Find where the given text appears and provide that cell's center as (X, Y) coordinate. 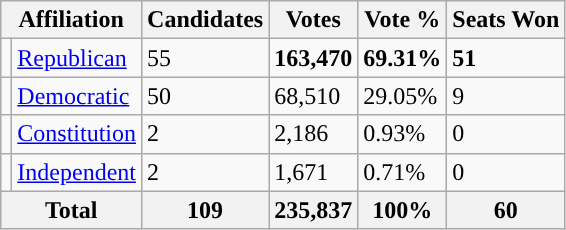
0.71% (402, 172)
Constitution (77, 134)
50 (206, 96)
109 (206, 210)
Affiliation (72, 20)
Independent (77, 172)
0.93% (402, 134)
29.05% (402, 96)
235,837 (314, 210)
Candidates (206, 20)
60 (506, 210)
68,510 (314, 96)
Vote % (402, 20)
163,470 (314, 58)
Democratic (77, 96)
2,186 (314, 134)
Seats Won (506, 20)
Total (72, 210)
69.31% (402, 58)
55 (206, 58)
51 (506, 58)
Votes (314, 20)
9 (506, 96)
1,671 (314, 172)
Republican (77, 58)
100% (402, 210)
